Locate the cell with the specified text and output its [X, Y] center coordinate. 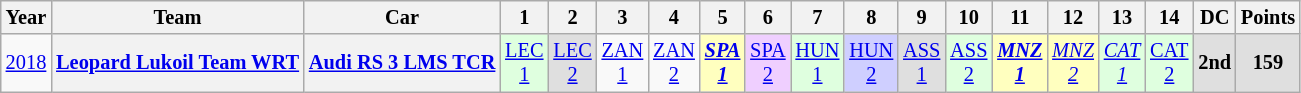
CAT2 [1169, 63]
Year [26, 17]
7 [817, 17]
MNZ1 [1020, 63]
CAT1 [1122, 63]
6 [768, 17]
2nd [1214, 63]
HUN1 [817, 63]
SPA1 [723, 63]
14 [1169, 17]
DC [1214, 17]
3 [623, 17]
ZAN1 [623, 63]
4 [674, 17]
ZAN2 [674, 63]
Audi RS 3 LMS TCR [402, 63]
159 [1268, 63]
SPA2 [768, 63]
13 [1122, 17]
5 [723, 17]
MNZ2 [1073, 63]
LEC1 [524, 63]
1 [524, 17]
9 [922, 17]
ASS1 [922, 63]
10 [968, 17]
2018 [26, 63]
LEC2 [572, 63]
HUN2 [871, 63]
8 [871, 17]
2 [572, 17]
ASS2 [968, 63]
Team [178, 17]
11 [1020, 17]
Car [402, 17]
12 [1073, 17]
Points [1268, 17]
Leopard Lukoil Team WRT [178, 63]
